Locate the cell with the specified text and output its [x, y] center coordinate. 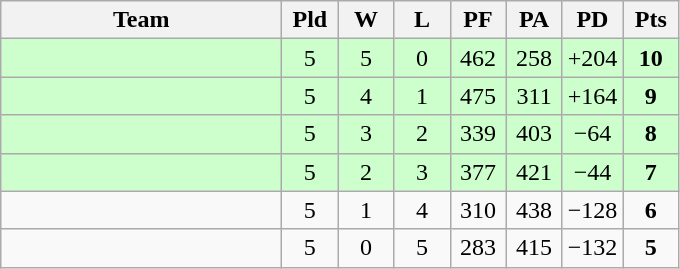
10 [651, 58]
310 [478, 210]
−44 [592, 172]
PF [478, 20]
−128 [592, 210]
9 [651, 96]
283 [478, 248]
7 [651, 172]
311 [534, 96]
L [422, 20]
438 [534, 210]
339 [478, 134]
W [366, 20]
Pld [310, 20]
−64 [592, 134]
+204 [592, 58]
475 [478, 96]
−132 [592, 248]
421 [534, 172]
PD [592, 20]
PA [534, 20]
8 [651, 134]
462 [478, 58]
415 [534, 248]
403 [534, 134]
258 [534, 58]
+164 [592, 96]
377 [478, 172]
Team [142, 20]
6 [651, 210]
Pts [651, 20]
